Provide the [X, Y] coordinate of the cell's center where the given text is located.  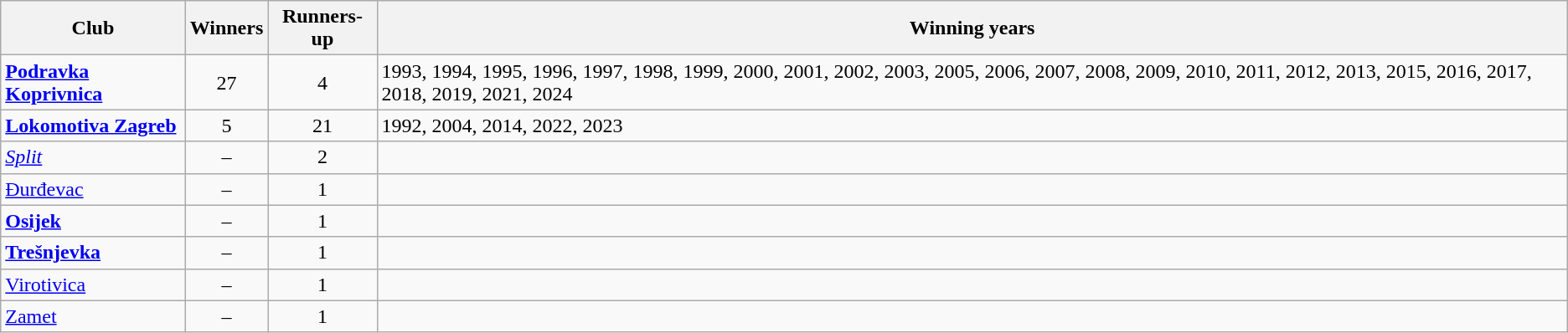
Trešnjevka [93, 253]
Zamet [93, 316]
4 [322, 82]
Winners [226, 28]
27 [226, 82]
2 [322, 157]
5 [226, 126]
Lokomotiva Zagreb [93, 126]
Osijek [93, 221]
Club [93, 28]
Winning years [972, 28]
21 [322, 126]
Virotivica [93, 284]
Runners-up [322, 28]
1992, 2004, 2014, 2022, 2023 [972, 126]
Split [93, 157]
Podravka Koprivnica [93, 82]
Đurđevac [93, 189]
